Extract the [X, Y] coordinate from the center of the cell holding the provided text.  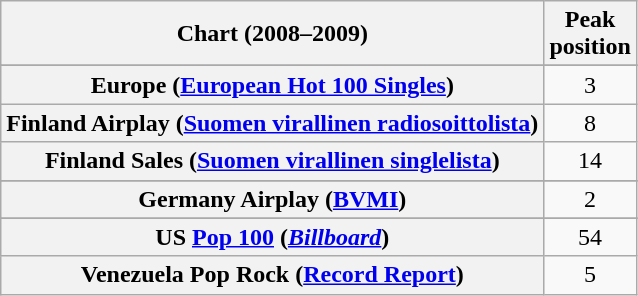
Europe (European Hot 100 Singles) [272, 85]
8 [590, 123]
3 [590, 85]
Venezuela Pop Rock (Record Report) [272, 275]
5 [590, 275]
14 [590, 161]
Germany Airplay (BVMI) [272, 199]
Finland Airplay (Suomen virallinen radiosoittolista) [272, 123]
Finland Sales (Suomen virallinen singlelista) [272, 161]
Peakposition [590, 34]
Chart (2008–2009) [272, 34]
54 [590, 237]
2 [590, 199]
US Pop 100 (Billboard) [272, 237]
